Search for the cell housing the specified text and yield its [X, Y] center coordinate. 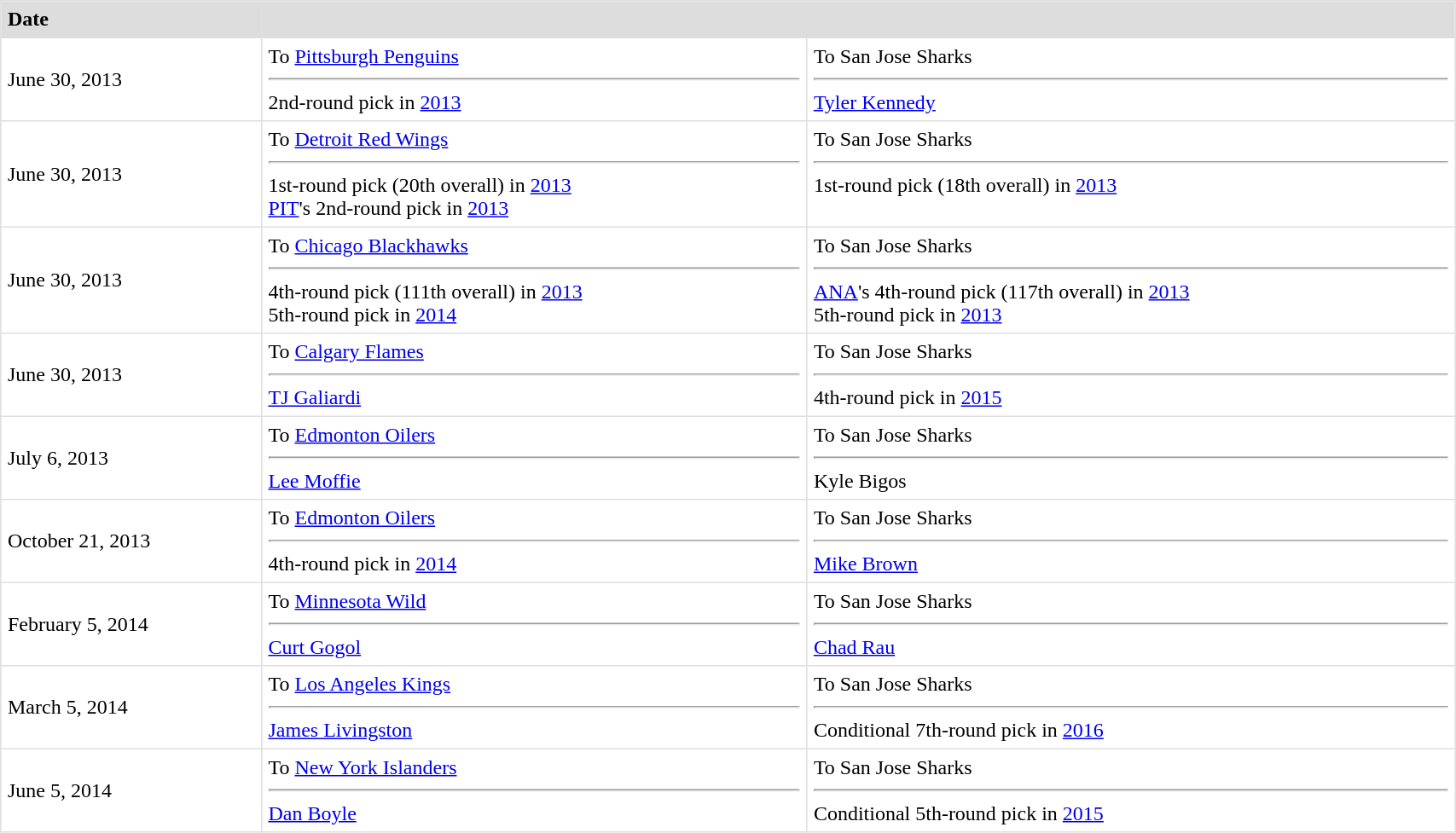
To Edmonton OilersLee Moffie [534, 458]
To San Jose Sharks Conditional 5th-round pick in 2015 [1131, 790]
To San Jose Sharks4th-round pick in 2015 [1131, 375]
February 5, 2014 [131, 624]
To Edmonton Oilers4th-round pick in 2014 [534, 541]
To Los Angeles Kings James Livingston [534, 708]
To San Jose SharksANA's 4th-round pick (117th overall) in 20135th-round pick in 2013 [1131, 280]
October 21, 2013 [131, 541]
To Calgary FlamesTJ Galiardi [534, 375]
To New York Islanders Dan Boyle [534, 790]
To San Jose SharksKyle Bigos [1131, 458]
July 6, 2013 [131, 458]
To San Jose Sharks1st-round pick (18th overall) in 2013 [1131, 174]
To Minnesota WildCurt Gogol [534, 624]
June 5, 2014 [131, 790]
To San Jose Sharks Conditional 7th-round pick in 2016 [1131, 708]
To Pittsburgh Penguins2nd-round pick in 2013 [534, 79]
March 5, 2014 [131, 708]
To San Jose SharksChad Rau [1131, 624]
To Detroit Red Wings1st-round pick (20th overall) in 2013PIT's 2nd-round pick in 2013 [534, 174]
Date [131, 20]
To San Jose SharksTyler Kennedy [1131, 79]
To San Jose SharksMike Brown [1131, 541]
To Chicago Blackhawks4th-round pick (111th overall) in 20135th-round pick in 2014 [534, 280]
